Scan for the cell matching the given text and deliver its [x, y] coordinate at center. 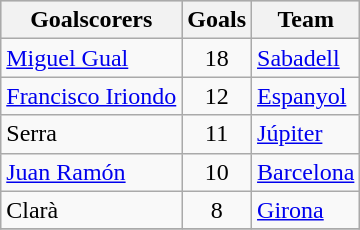
Goalscorers [92, 20]
Miguel Gual [92, 58]
11 [217, 134]
Barcelona [306, 172]
Sabadell [306, 58]
Team [306, 20]
Espanyol [306, 96]
Girona [306, 210]
Juan Ramón [92, 172]
Goals [217, 20]
Serra [92, 134]
Clarà [92, 210]
12 [217, 96]
18 [217, 58]
Francisco Iriondo [92, 96]
Júpiter [306, 134]
8 [217, 210]
10 [217, 172]
